Return (x, y) of the center of cell containing provided text 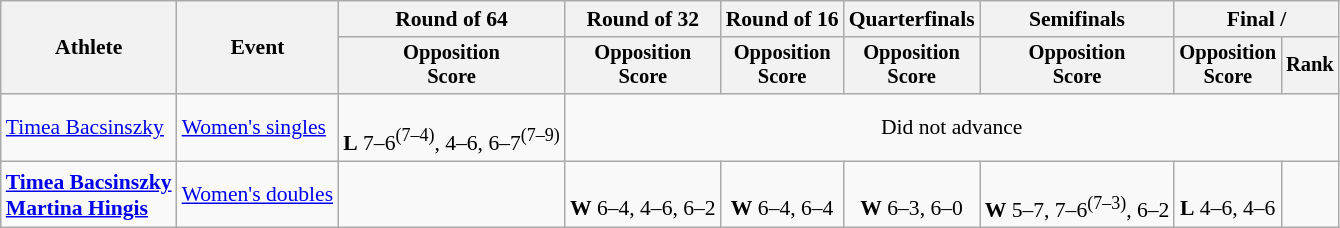
W 5–7, 7–6(7–3), 6–2 (1078, 194)
Round of 32 (643, 19)
Rank (1310, 66)
W 6–4, 4–6, 6–2 (643, 194)
Timea BacsinszkyMartina Hingis (89, 194)
Women's doubles (258, 194)
Women's singles (258, 128)
Semifinals (1078, 19)
W 6–4, 6–4 (782, 194)
Round of 64 (452, 19)
Event (258, 48)
Athlete (89, 48)
Timea Bacsinszky (89, 128)
Quarterfinals (912, 19)
L 7–6(7–4), 4–6, 6–7(7–9) (452, 128)
Final / (1256, 19)
W 6–3, 6–0 (912, 194)
Did not advance (952, 128)
L 4–6, 4–6 (1228, 194)
Round of 16 (782, 19)
